Pinpoint the cell where the given text exists, returning its [X, Y] midpoint coordinate. 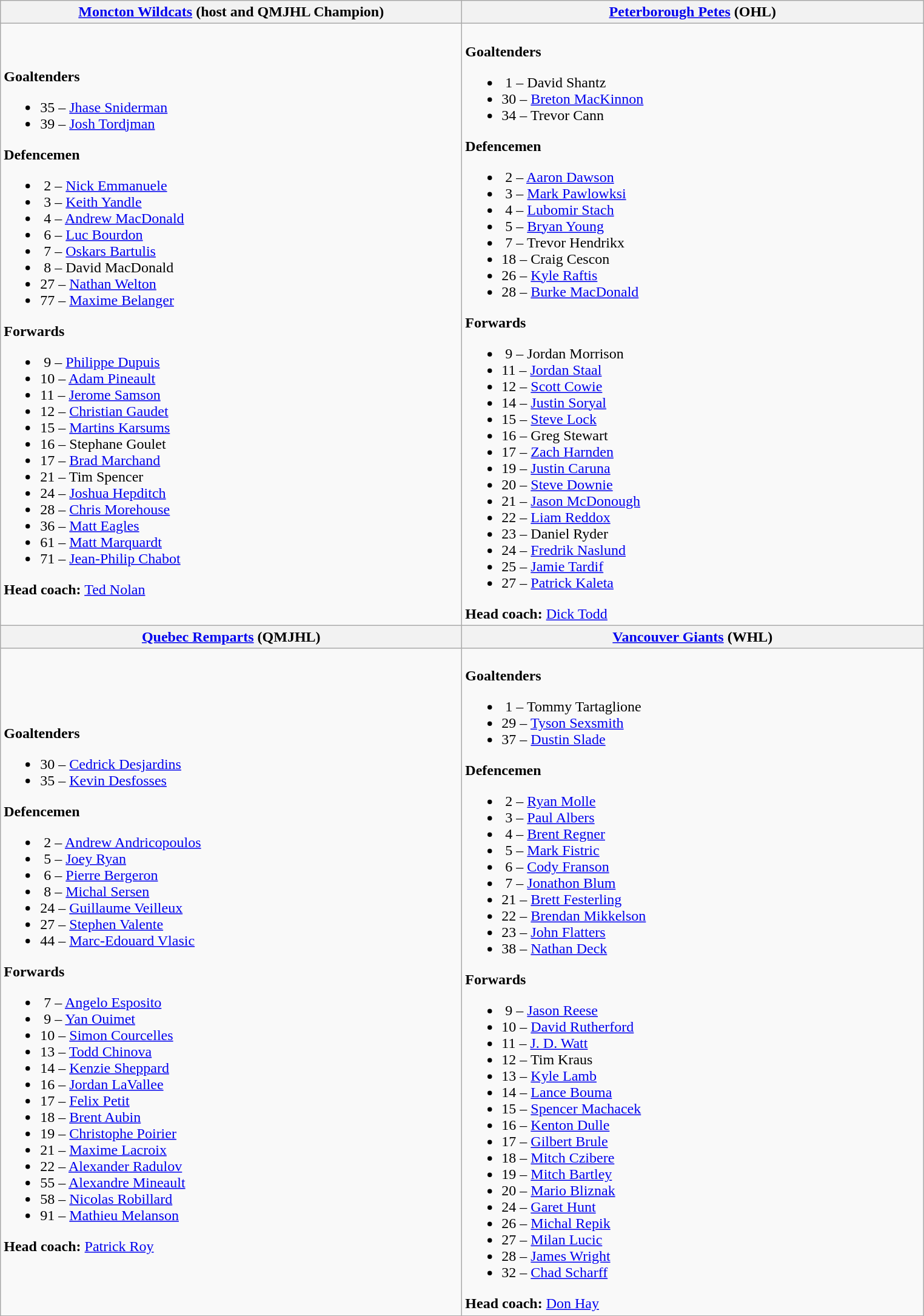
Quebec Remparts (QMJHL) [232, 637]
Moncton Wildcats (host and QMJHL Champion) [232, 12]
Peterborough Petes (OHL) [692, 12]
Vancouver Giants (WHL) [692, 637]
